Locate the cell with the specified text and output its (x, y) center coordinate. 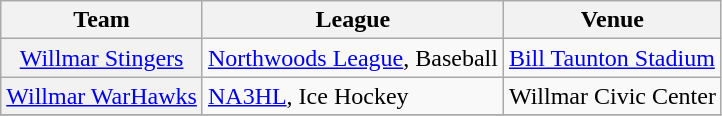
League (352, 20)
Willmar WarHawks (102, 96)
Willmar Stingers (102, 58)
Team (102, 20)
Venue (612, 20)
Bill Taunton Stadium (612, 58)
Northwoods League, Baseball (352, 58)
Willmar Civic Center (612, 96)
NA3HL, Ice Hockey (352, 96)
